Scan for the cell matching the given text and deliver its (x, y) coordinate at center. 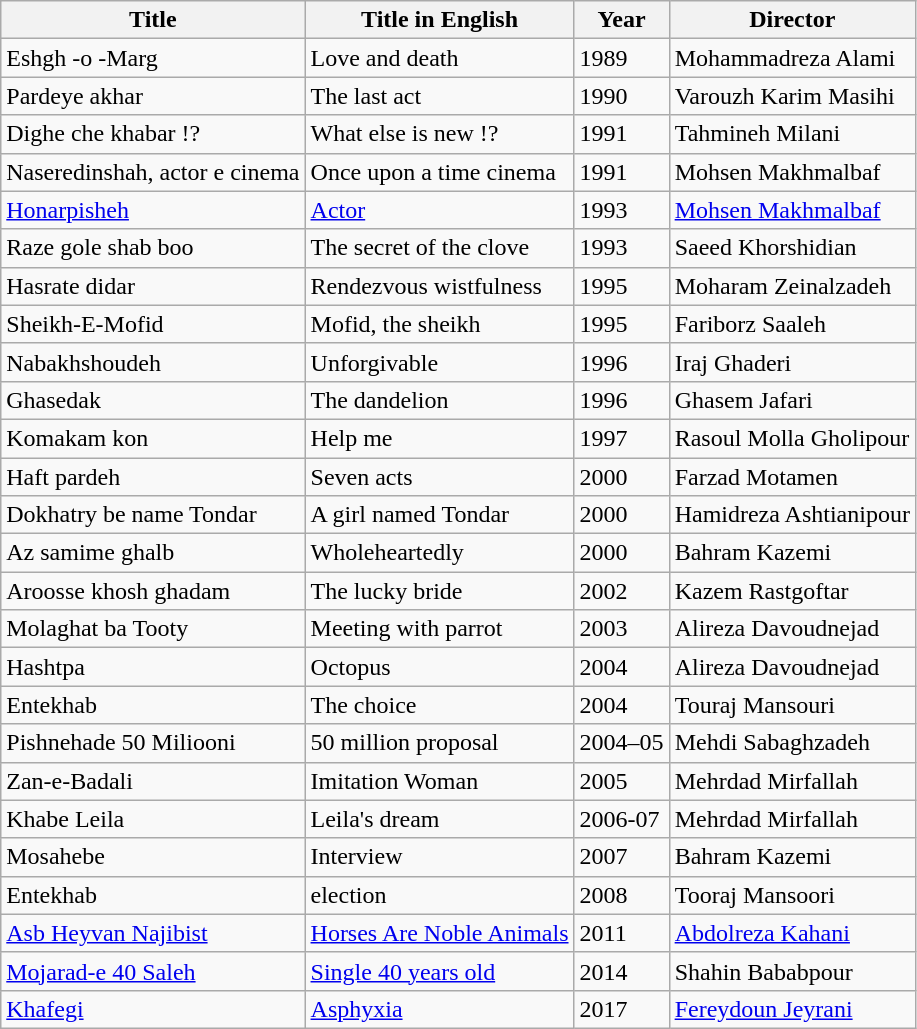
Pardeye akhar (153, 96)
Actor (440, 210)
Varouzh Karim Masihi (792, 96)
Once upon a time cinema (440, 172)
Tahmineh Milani (792, 134)
Help me (440, 438)
Single 40 years old (440, 971)
2005 (622, 781)
50 million proposal (440, 743)
Year (622, 20)
2011 (622, 933)
Fereydoun Jeyrani (792, 1009)
2006-07 (622, 819)
2004–05 (622, 743)
1997 (622, 438)
Imitation Woman (440, 781)
Farzad Motamen (792, 477)
Molaghat ba Tooty (153, 629)
Ghasem Jafari (792, 400)
Zan-e-Badali (153, 781)
Dokhatry be name Tondar (153, 515)
The lucky bride (440, 591)
Khabe Leila (153, 819)
Hasrate didar (153, 286)
Mojarad-e 40 Saleh (153, 971)
1990 (622, 96)
Rasoul Molla Gholipour (792, 438)
Aroosse khosh ghadam (153, 591)
Tooraj Mansoori (792, 895)
Interview (440, 857)
2003 (622, 629)
Naseredinshah, actor e cinema (153, 172)
2008 (622, 895)
2014 (622, 971)
The last act (440, 96)
Fariborz Saaleh (792, 324)
Haft pardeh (153, 477)
2002 (622, 591)
Moharam Zeinalzadeh (792, 286)
Leila's dream (440, 819)
Touraj Mansouri (792, 705)
Octopus (440, 667)
Eshgh -o -Marg (153, 58)
Nabakhshoudeh (153, 362)
Kazem Rastgoftar (792, 591)
Mohammadreza Alami (792, 58)
Ghasedak (153, 400)
Abdolreza Kahani (792, 933)
Mosahebe (153, 857)
Komakam kon (153, 438)
Honarpisheh (153, 210)
Meeting with parrot (440, 629)
Pishnehade 50 Miliooni (153, 743)
Title (153, 20)
What else is new !? (440, 134)
Director (792, 20)
Hashtpa (153, 667)
Asphyxia (440, 1009)
Mofid, the sheikh (440, 324)
Horses Are Noble Animals (440, 933)
Rendezvous wistfulness (440, 286)
Seven acts (440, 477)
Sheikh-E-Mofid (153, 324)
Dighe che khabar !? (153, 134)
Shahin Bababpour (792, 971)
The dandelion (440, 400)
The choice (440, 705)
Title in English (440, 20)
2017 (622, 1009)
Wholeheartedly (440, 553)
Unforgivable (440, 362)
Az samime ghalb (153, 553)
Mehdi Sabaghzadeh (792, 743)
Love and death (440, 58)
The secret of the clove (440, 248)
Khafegi (153, 1009)
Saeed Khorshidian (792, 248)
1989 (622, 58)
Hamidreza Ashtianipour (792, 515)
Raze gole shab boo (153, 248)
Asb Heyvan Najibist (153, 933)
Iraj Ghaderi (792, 362)
A girl named Tondar (440, 515)
2007 (622, 857)
election (440, 895)
